Scan for the cell matching the given text and deliver its [X, Y] coordinate at center. 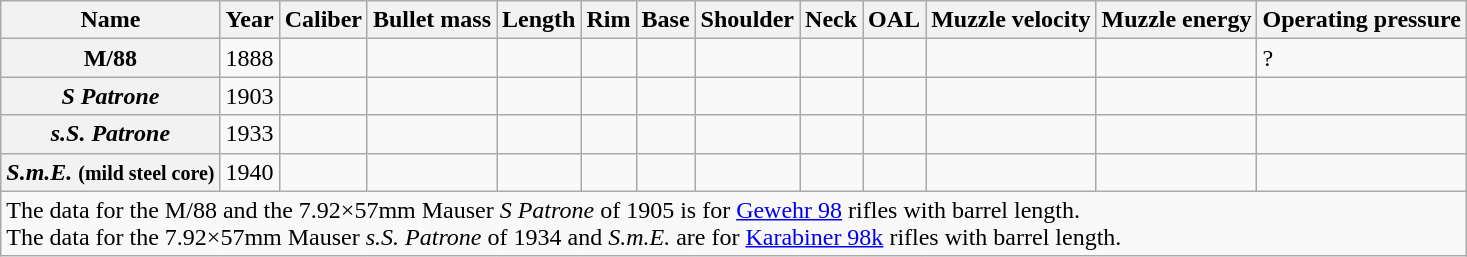
Shoulder [747, 20]
1888 [250, 58]
Year [250, 20]
Name [110, 20]
S Patrone [110, 96]
S.m.E. (mild steel core) [110, 172]
Caliber [323, 20]
Neck [832, 20]
1933 [250, 134]
1903 [250, 96]
Length [539, 20]
Bullet mass [432, 20]
1940 [250, 172]
OAL [894, 20]
Base [666, 20]
Muzzle energy [1176, 20]
s.S. Patrone [110, 134]
? [1362, 58]
M/88 [110, 58]
Rim [608, 20]
Operating pressure [1362, 20]
Muzzle velocity [1011, 20]
